For the text-containing cell, return its midpoint in [X, Y] coordinate format. 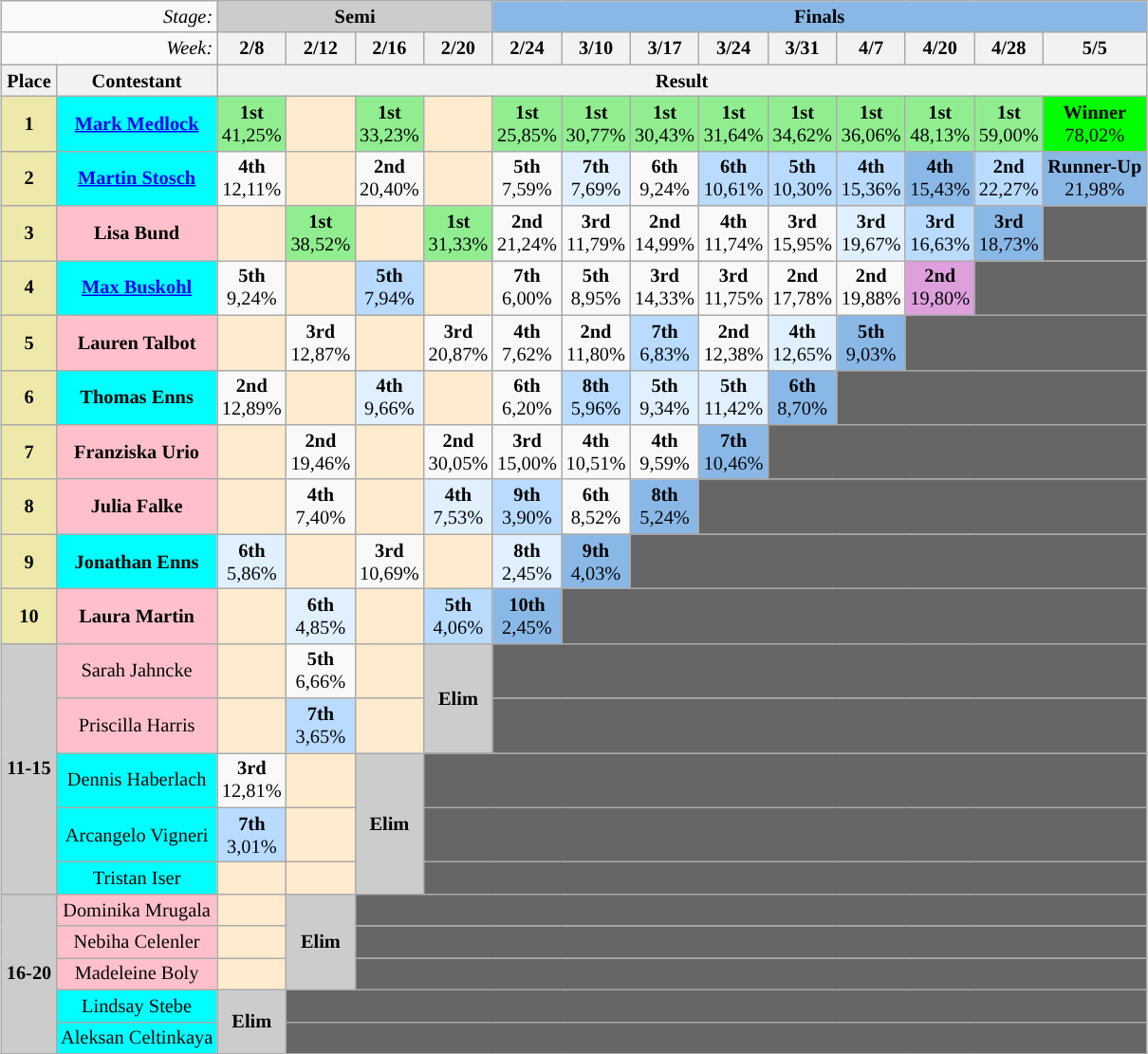
5th7,59% [528, 178]
7th3,01% [252, 835]
3 [28, 233]
8th5,96% [596, 398]
2nd30,05% [459, 452]
Priscilla Harris [137, 726]
4th7,62% [528, 342]
Franziska Urio [137, 452]
6th5,86% [252, 562]
Aleksan Celtinkaya [137, 1038]
4th10,51% [596, 452]
Result [681, 81]
2nd21,24% [528, 233]
5th9,03% [871, 342]
11-15 [28, 768]
7th10,46% [734, 452]
2 [28, 178]
1st41,25% [252, 123]
Winner78,02% [1095, 123]
Stage: [110, 16]
6th8,52% [596, 507]
4th9,59% [664, 452]
5/5 [1095, 48]
9th4,03% [596, 562]
4th15,36% [871, 178]
Dennis Haberlach [137, 780]
5th7,94% [389, 287]
3rd14,33% [664, 287]
7th3,65% [321, 726]
2/16 [389, 48]
2nd12,89% [252, 398]
7th6,00% [528, 287]
Mark Medlock [137, 123]
1st31,64% [734, 123]
5th10,30% [803, 178]
3rd12,81% [252, 780]
Julia Falke [137, 507]
4th7,40% [321, 507]
1 [28, 123]
4th12,65% [803, 342]
5th4,06% [459, 616]
5th11,42% [734, 398]
2nd20,40% [389, 178]
1st30,43% [664, 123]
7 [28, 452]
Martin Stosch [137, 178]
8th2,45% [528, 562]
16-20 [28, 973]
3/10 [596, 48]
4th12,11% [252, 178]
2/8 [252, 48]
Lauren Talbot [137, 342]
4/28 [1009, 48]
9th3,90% [528, 507]
1st30,77% [596, 123]
2/24 [528, 48]
2nd19,80% [939, 287]
3rd16,63% [939, 233]
Max Buskohl [137, 287]
7th7,69% [596, 178]
9 [28, 562]
Place [28, 81]
Contestant [137, 81]
7th6,83% [664, 342]
Sarah Jahncke [137, 671]
3rd19,67% [871, 233]
5th6,66% [321, 671]
Dominika Mrugala [137, 910]
3/31 [803, 48]
4th11,74% [734, 233]
4/20 [939, 48]
4th9,66% [389, 398]
3rd10,69% [389, 562]
Semi [355, 16]
6 [28, 398]
6th8,70% [803, 398]
5th9,24% [252, 287]
Arcangelo Vigneri [137, 835]
2nd17,78% [803, 287]
2nd22,27% [1009, 178]
Runner-Up21,98% [1095, 178]
2nd19,88% [871, 287]
2nd12,38% [734, 342]
1st48,13% [939, 123]
3rd18,73% [1009, 233]
1st31,33% [459, 233]
6th6,20% [528, 398]
4/7 [871, 48]
5th8,95% [596, 287]
Jonathan Enns [137, 562]
2/12 [321, 48]
3/17 [664, 48]
1st38,52% [321, 233]
1st25,85% [528, 123]
1st34,62% [803, 123]
6th10,61% [734, 178]
3/24 [734, 48]
3rd11,75% [734, 287]
1st33,23% [389, 123]
4th7,53% [459, 507]
Madeleine Boly [137, 973]
3rd12,87% [321, 342]
5 [28, 342]
1st59,00% [1009, 123]
2nd19,46% [321, 452]
2/20 [459, 48]
10 [28, 616]
1st36,06% [871, 123]
3rd11,79% [596, 233]
3rd20,87% [459, 342]
3rd15,95% [803, 233]
10th2,45% [528, 616]
2nd14,99% [664, 233]
8th5,24% [664, 507]
6th9,24% [664, 178]
5th9,34% [664, 398]
6th4,85% [321, 616]
Thomas Enns [137, 398]
Tristan Iser [137, 878]
2nd11,80% [596, 342]
Week: [110, 48]
Lisa Bund [137, 233]
3rd15,00% [528, 452]
Laura Martin [137, 616]
4th15,43% [939, 178]
Lindsay Stebe [137, 1006]
Finals [820, 16]
8 [28, 507]
Nebiha Celenler [137, 942]
4 [28, 287]
